From the cell containing the given text, extract its center point as [x, y] coordinate. 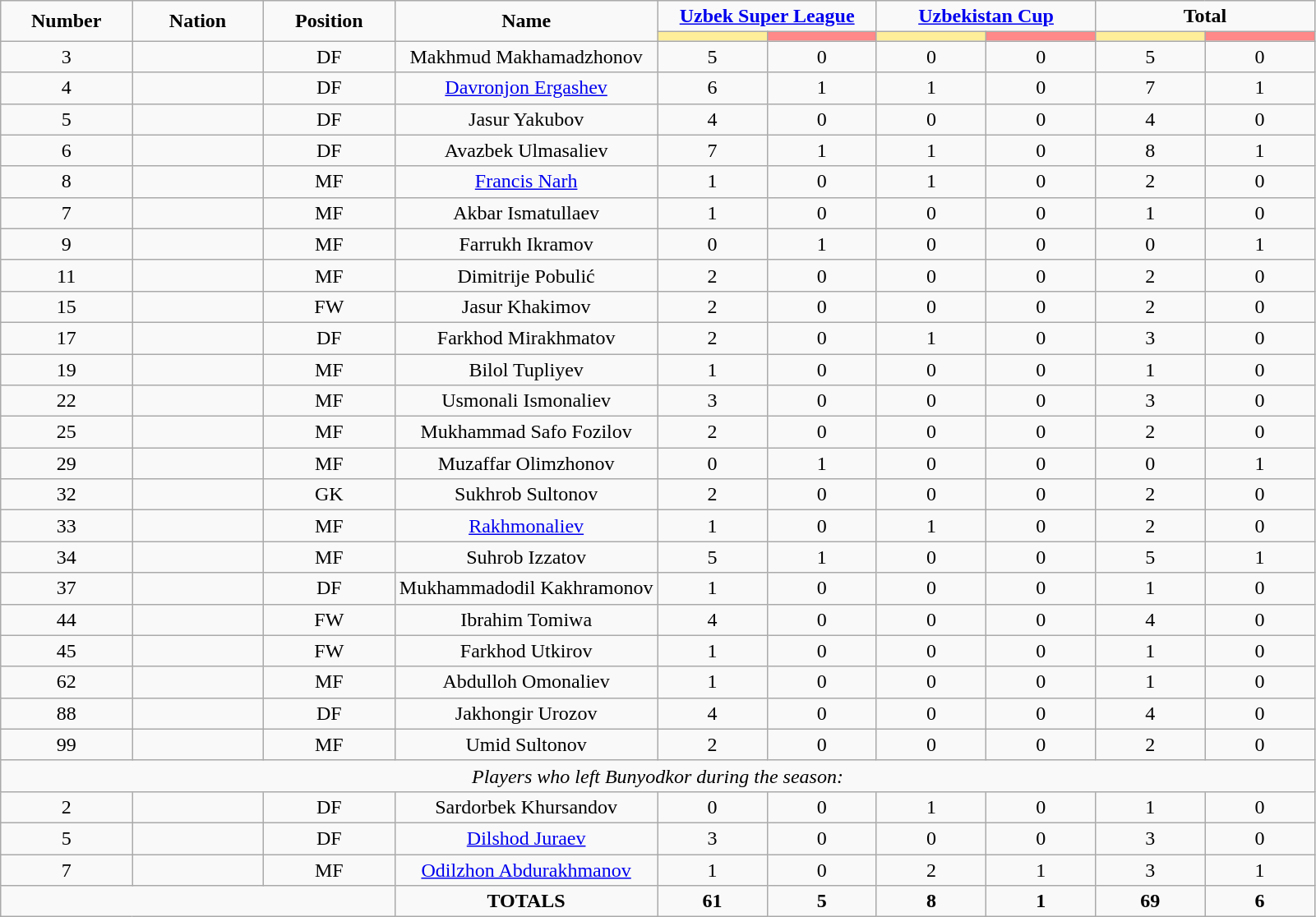
34 [67, 557]
25 [67, 432]
22 [67, 401]
GK [329, 495]
88 [67, 713]
17 [67, 338]
44 [67, 620]
Uzbek Super League [767, 16]
Jasur Yakubov [526, 119]
Ibrahim Tomiwa [526, 620]
Mukhammadodil Kakhramonov [526, 588]
9 [67, 244]
Dimitrije Pobulić [526, 275]
Suhrob Izzatov [526, 557]
Sukhrob Sultonov [526, 495]
19 [67, 369]
Number [67, 21]
69 [1151, 901]
Mukhammad Safo Fozilov [526, 432]
Total [1205, 16]
Position [329, 21]
Rakhmonaliev [526, 526]
Uzbekistan Cup [986, 16]
15 [67, 306]
32 [67, 495]
Muzaffar Olimzhonov [526, 463]
Usmonali Ismonaliev [526, 401]
Sardorbek Khursandov [526, 807]
Nation [198, 21]
Farkhod Utkirov [526, 651]
Dilshod Juraev [526, 838]
Francis Narh [526, 182]
99 [67, 744]
Makhmud Makhamadzhonov [526, 57]
TOTALS [526, 901]
29 [67, 463]
Avazbek Ulmasaliev [526, 150]
Jakhongir Urozov [526, 713]
33 [67, 526]
Davronjon Ergashev [526, 88]
37 [67, 588]
62 [67, 682]
Name [526, 21]
Umid Sultonov [526, 744]
Farrukh Ikramov [526, 244]
Bilol Tupliyev [526, 369]
45 [67, 651]
Farkhod Mirakhmatov [526, 338]
Odilzhon Abdurakhmanov [526, 870]
Players who left Bunyodkor during the season: [658, 776]
11 [67, 275]
Abdulloh Omonaliev [526, 682]
61 [712, 901]
Jasur Khakimov [526, 306]
Akbar Ismatullaev [526, 213]
